From the cell containing the given text, extract its center point as [x, y] coordinate. 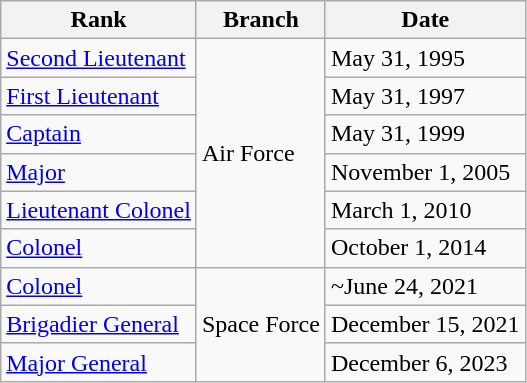
May 31, 1999 [425, 134]
Second Lieutenant [99, 58]
Major General [99, 362]
Branch [260, 20]
December 15, 2021 [425, 324]
November 1, 2005 [425, 172]
Date [425, 20]
May 31, 1997 [425, 96]
Major [99, 172]
December 6, 2023 [425, 362]
Captain [99, 134]
October 1, 2014 [425, 248]
May 31, 1995 [425, 58]
Rank [99, 20]
Lieutenant Colonel [99, 210]
~June 24, 2021 [425, 286]
March 1, 2010 [425, 210]
Air Force [260, 153]
Brigadier General [99, 324]
First Lieutenant [99, 96]
Space Force [260, 324]
